Provide the [X, Y] coordinate of the cell's center where the given text is located.  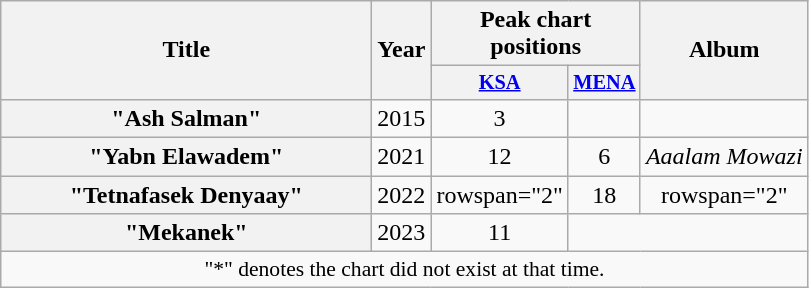
"*" denotes the chart did not exist at that time. [404, 270]
KSA [500, 83]
Title [186, 50]
Aaalam Mowazi [724, 157]
2015 [402, 118]
3 [500, 118]
11 [500, 233]
Peak chart positions [536, 34]
"Yabn Elawadem" [186, 157]
2023 [402, 233]
"Mekanek" [186, 233]
MENA [604, 83]
Album [724, 50]
6 [604, 157]
12 [500, 157]
2022 [402, 195]
18 [604, 195]
"Tetnafasek Denyaay" [186, 195]
"Ash Salman" [186, 118]
Year [402, 50]
2021 [402, 157]
